Capture the cell that displays the provided text and extract its [X, Y] central coordinate. 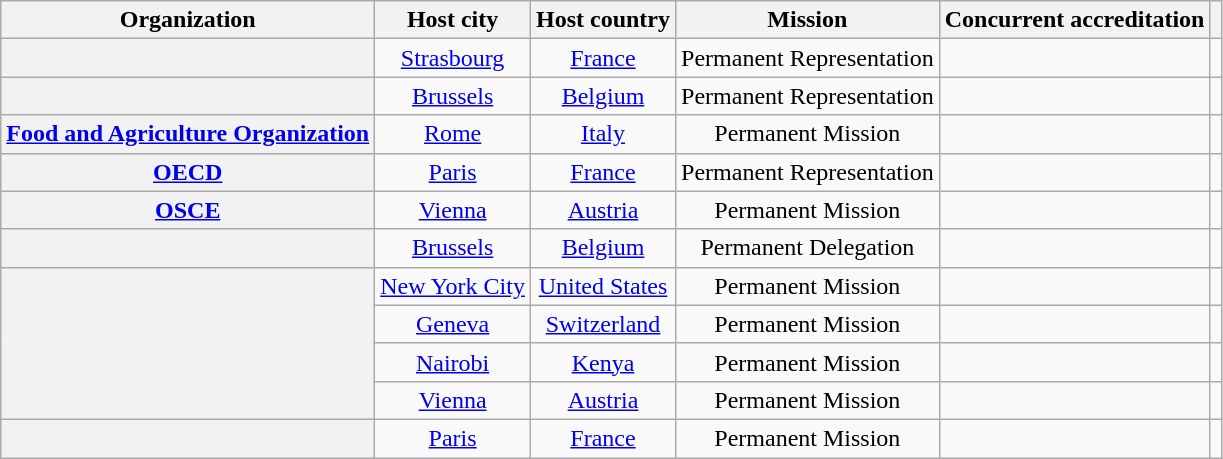
Concurrent accreditation [1074, 20]
Mission [808, 20]
Geneva [453, 324]
Host city [453, 20]
Permanent Delegation [808, 248]
OECD [188, 172]
OSCE [188, 210]
Switzerland [602, 324]
Host country [602, 20]
Nairobi [453, 362]
Strasbourg [453, 58]
Organization [188, 20]
Food and Agriculture Organization [188, 134]
Italy [602, 134]
New York City [453, 286]
United States [602, 286]
Rome [453, 134]
Kenya [602, 362]
